Detect which cell encompasses the target text, then output its (X, Y) center coordinate. 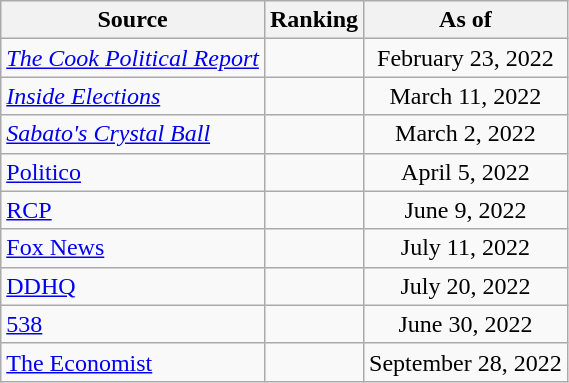
Inside Elections (133, 96)
July 20, 2022 (466, 286)
Fox News (133, 248)
March 11, 2022 (466, 96)
Sabato's Crystal Ball (133, 134)
July 11, 2022 (466, 248)
Politico (133, 172)
March 2, 2022 (466, 134)
RCP (133, 210)
The Cook Political Report (133, 58)
April 5, 2022 (466, 172)
June 30, 2022 (466, 324)
DDHQ (133, 286)
The Economist (133, 362)
Ranking (314, 20)
As of (466, 20)
June 9, 2022 (466, 210)
September 28, 2022 (466, 362)
February 23, 2022 (466, 58)
538 (133, 324)
Source (133, 20)
